Detect which cell encompasses the target text, then output its [x, y] center coordinate. 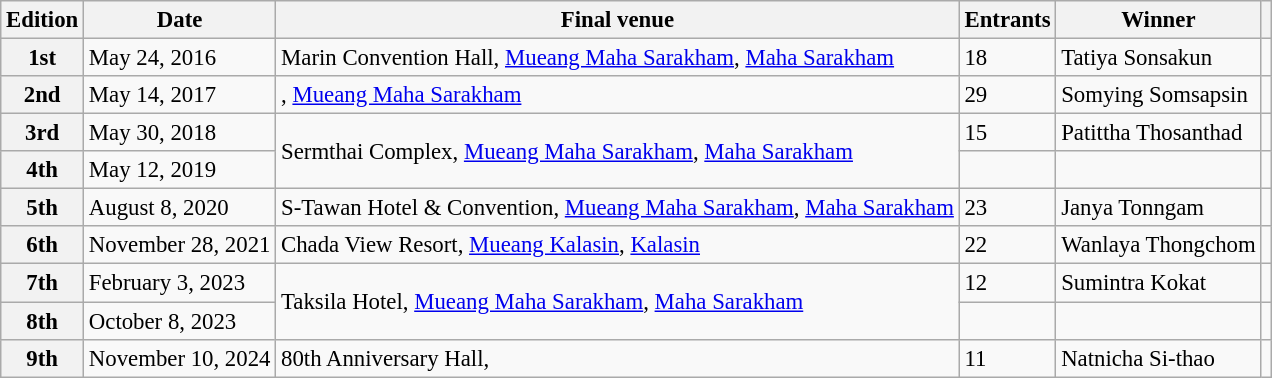
Natnicha Si-thao [1158, 358]
August 8, 2020 [180, 208]
3rd [42, 133]
May 14, 2017 [180, 95]
, Mueang Maha Sarakham [618, 95]
Date [180, 20]
Edition [42, 20]
4th [42, 170]
Sermthai Complex, Mueang Maha Sarakham, Maha Sarakham [618, 152]
Chada View Resort, Mueang Kalasin, Kalasin [618, 245]
Winner [1158, 20]
1st [42, 58]
May 24, 2016 [180, 58]
6th [42, 245]
Entrants [1008, 20]
Marin Convention Hall, Mueang Maha Sarakham, Maha Sarakham [618, 58]
12 [1008, 283]
15 [1008, 133]
October 8, 2023 [180, 321]
Tatiya Sonsakun [1158, 58]
18 [1008, 58]
11 [1008, 358]
Sumintra Kokat [1158, 283]
February 3, 2023 [180, 283]
Final venue [618, 20]
9th [42, 358]
Wanlaya Thongchom [1158, 245]
5th [42, 208]
22 [1008, 245]
Taksila Hotel, Mueang Maha Sarakham, Maha Sarakham [618, 302]
23 [1008, 208]
Somying Somsapsin [1158, 95]
S-Tawan Hotel & Convention, Mueang Maha Sarakham, Maha Sarakham [618, 208]
8th [42, 321]
May 12, 2019 [180, 170]
Patittha Thosanthad [1158, 133]
80th Anniversary Hall, [618, 358]
May 30, 2018 [180, 133]
November 28, 2021 [180, 245]
Janya Tonngam [1158, 208]
7th [42, 283]
2nd [42, 95]
29 [1008, 95]
November 10, 2024 [180, 358]
